Scan for the cell matching the given text and deliver its [X, Y] coordinate at center. 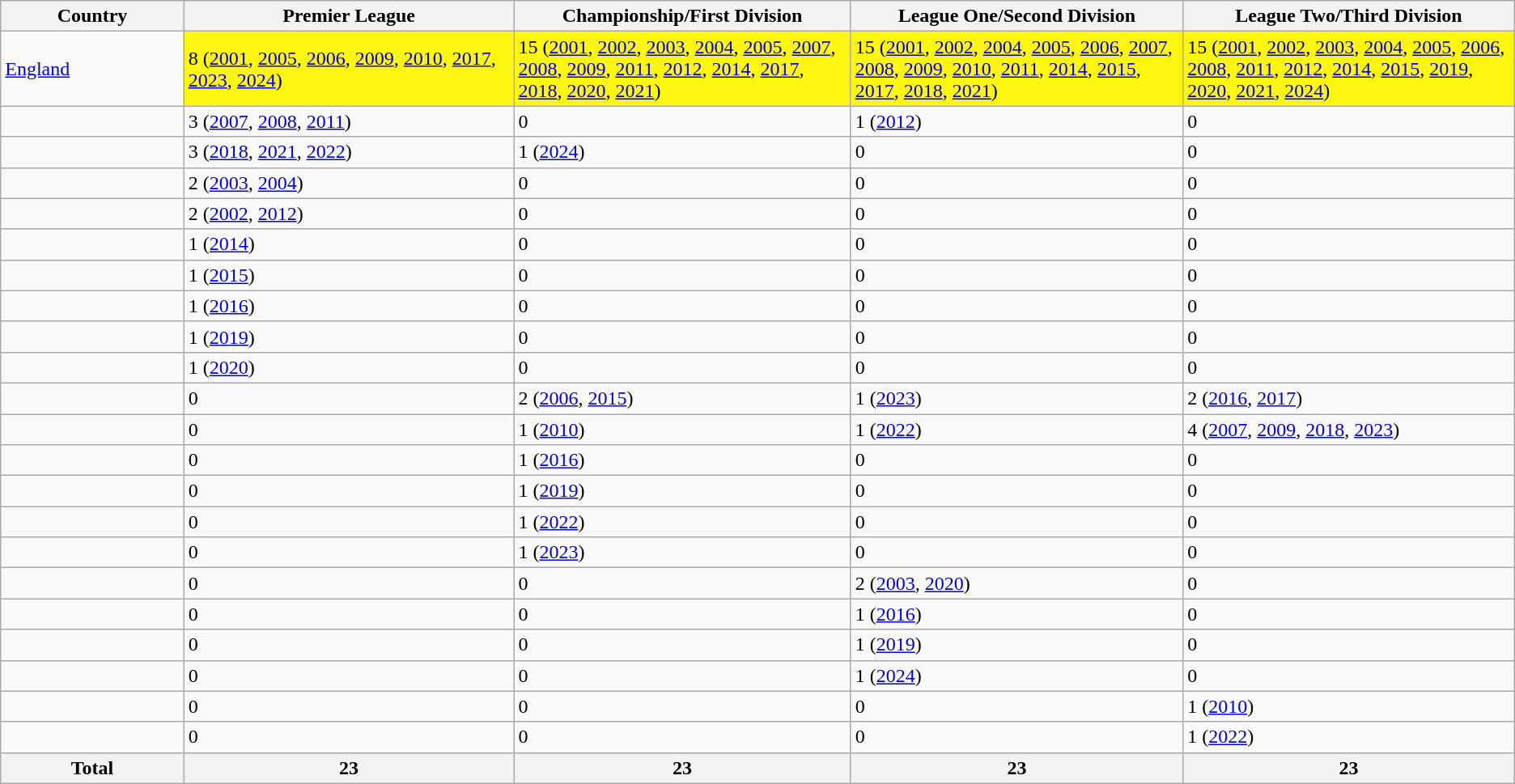
Total [92, 768]
3 (2018, 2021, 2022) [349, 152]
Country [92, 16]
Championship/First Division [682, 16]
Premier League [349, 16]
League Two/Third Division [1349, 16]
England [92, 69]
2 (2003, 2020) [1016, 583]
1 (2012) [1016, 121]
1 (2020) [349, 367]
League One/Second Division [1016, 16]
15 (2001, 2002, 2003, 2004, 2005, 2006, 2008, 2011, 2012, 2014, 2015, 2019, 2020, 2021, 2024) [1349, 69]
8 (2001, 2005, 2006, 2009, 2010, 2017, 2023, 2024) [349, 69]
2 (2016, 2017) [1349, 398]
2 (2003, 2004) [349, 183]
15 (2001, 2002, 2004, 2005, 2006, 2007, 2008, 2009, 2010, 2011, 2014, 2015, 2017, 2018, 2021) [1016, 69]
2 (2002, 2012) [349, 214]
2 (2006, 2015) [682, 398]
3 (2007, 2008, 2011) [349, 121]
1 (2014) [349, 244]
15 (2001, 2002, 2003, 2004, 2005, 2007, 2008, 2009, 2011, 2012, 2014, 2017, 2018, 2020, 2021) [682, 69]
1 (2015) [349, 275]
4 (2007, 2009, 2018, 2023) [1349, 430]
